Capture the cell that displays the provided text and extract its (X, Y) central coordinate. 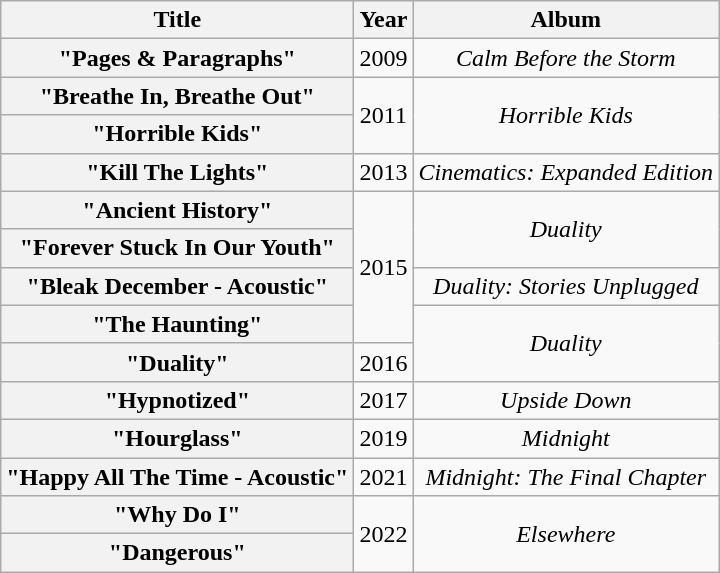
2022 (384, 534)
Midnight: The Final Chapter (566, 477)
Calm Before the Storm (566, 58)
2009 (384, 58)
"The Haunting" (178, 324)
Elsewhere (566, 534)
"Happy All The Time - Acoustic" (178, 477)
"Hourglass" (178, 438)
"Horrible Kids" (178, 134)
"Ancient History" (178, 210)
2015 (384, 267)
Cinematics: Expanded Edition (566, 172)
"Duality" (178, 362)
Duality: Stories Unplugged (566, 286)
2017 (384, 400)
Upside Down (566, 400)
"Dangerous" (178, 553)
2013 (384, 172)
"Forever Stuck In Our Youth" (178, 248)
2019 (384, 438)
Midnight (566, 438)
"Breathe In, Breathe Out" (178, 96)
"Why Do I" (178, 515)
Album (566, 20)
"Bleak December - Acoustic" (178, 286)
2016 (384, 362)
"Pages & Paragraphs" (178, 58)
2021 (384, 477)
Horrible Kids (566, 115)
Year (384, 20)
"Hypnotized" (178, 400)
2011 (384, 115)
Title (178, 20)
"Kill The Lights" (178, 172)
